Identify which cell holds the provided text, then report its (X, Y) central coordinate. 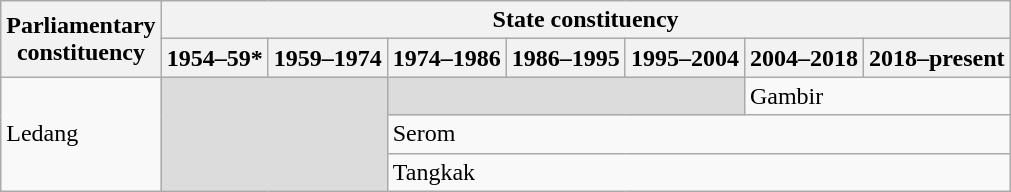
1986–1995 (566, 58)
Parliamentaryconstituency (81, 39)
State constituency (586, 20)
Tangkak (698, 172)
1974–1986 (446, 58)
Gambir (877, 96)
2018–present (936, 58)
1954–59* (214, 58)
1959–1974 (328, 58)
Serom (698, 134)
1995–2004 (684, 58)
Ledang (81, 134)
2004–2018 (804, 58)
